Locate the cell with the specified text and output its [X, Y] center coordinate. 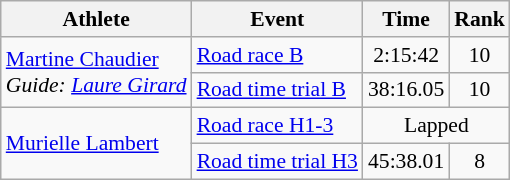
8 [480, 162]
Athlete [96, 19]
Road race H1-3 [278, 126]
Road time trial B [278, 90]
38:16.05 [406, 90]
2:15:42 [406, 55]
45:38.01 [406, 162]
Event [278, 19]
Murielle Lambert [96, 144]
Martine Chaudier Guide: Laure Girard [96, 72]
Time [406, 19]
Lapped [436, 126]
Road time trial H3 [278, 162]
Rank [480, 19]
Road race B [278, 55]
